Provide the (X, Y) coordinate of the cell's center where the given text is located.  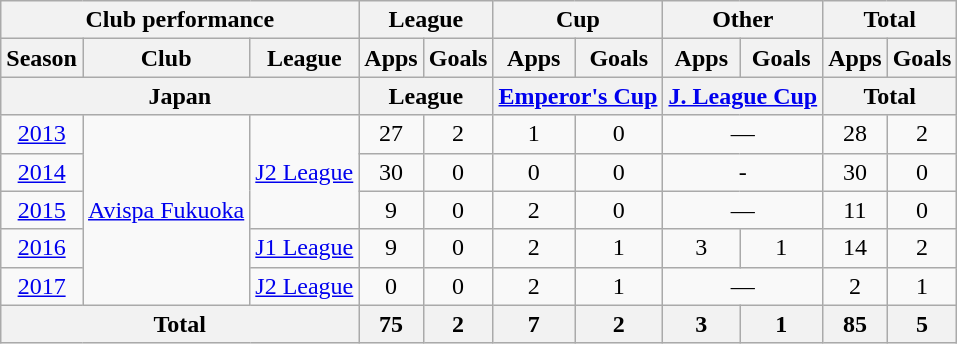
Japan (180, 96)
Season (42, 58)
Club (166, 58)
2014 (42, 172)
2016 (42, 248)
Cup (578, 20)
5 (922, 324)
28 (855, 134)
85 (855, 324)
J1 League (304, 248)
11 (855, 210)
Other (743, 20)
- (743, 172)
Club performance (180, 20)
2017 (42, 286)
J. League Cup (743, 96)
Emperor's Cup (578, 96)
14 (855, 248)
Avispa Fukuoka (166, 210)
75 (391, 324)
2013 (42, 134)
27 (391, 134)
2015 (42, 210)
7 (534, 324)
